Detect which cell encompasses the target text, then output its (x, y) center coordinate. 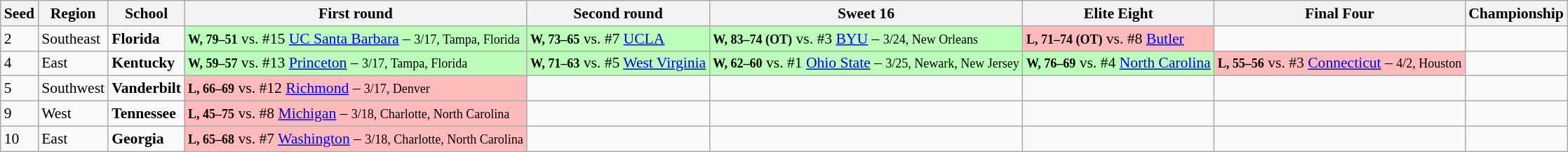
9 (20, 114)
L, 66–69 vs. #12 Richmond – 3/17, Denver (356, 89)
W, 79–51 vs. #15 UC Santa Barbara – 3/17, Tampa, Florida (356, 39)
Southeast (73, 39)
Florida (146, 39)
L, 65–68 vs. #7 Washington – 3/18, Charlotte, North Carolina (356, 139)
W, 73–65 vs. #7 UCLA (618, 39)
5 (20, 89)
10 (20, 139)
Sweet 16 (866, 13)
W, 59–57 vs. #13 Princeton – 3/17, Tampa, Florida (356, 63)
Final Four (1340, 13)
Championship (1516, 13)
4 (20, 63)
West (73, 114)
W, 71–63 vs. #5 West Virginia (618, 63)
2 (20, 39)
First round (356, 13)
Georgia (146, 139)
Elite Eight (1118, 13)
Region (73, 13)
Second round (618, 13)
Kentucky (146, 63)
Seed (20, 13)
Vanderbilt (146, 89)
Southwest (73, 89)
School (146, 13)
W, 62–60 vs. #1 Ohio State – 3/25, Newark, New Jersey (866, 63)
W, 76–69 vs. #4 North Carolina (1118, 63)
L, 55–56 vs. #3 Connecticut – 4/2, Houston (1340, 63)
Tennessee (146, 114)
L, 71–74 (OT) vs. #8 Butler (1118, 39)
L, 45–75 vs. #8 Michigan – 3/18, Charlotte, North Carolina (356, 114)
W, 83–74 (OT) vs. #3 BYU – 3/24, New Orleans (866, 39)
